Output the (x, y) coordinate of the center of the cell containing the given text.  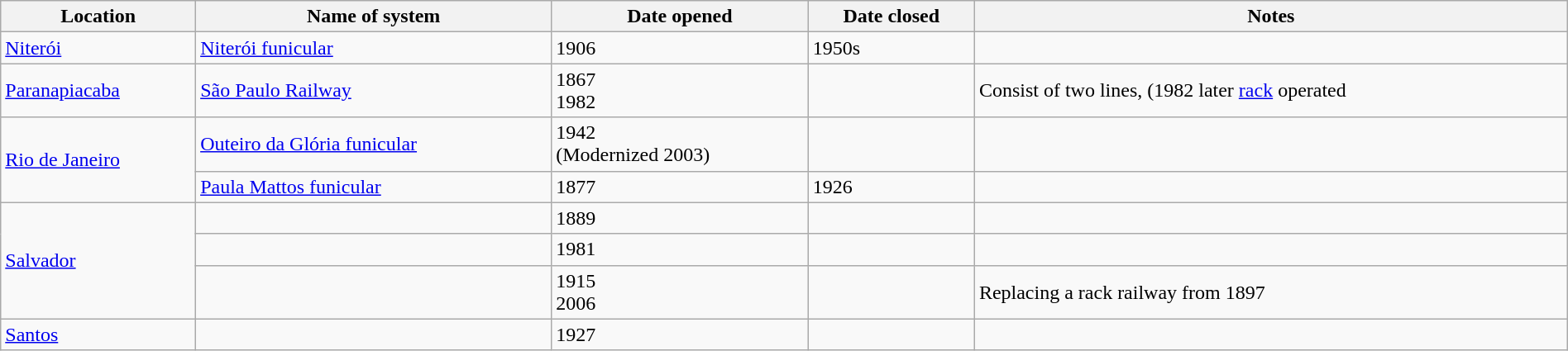
1942(Modernized 2003) (680, 144)
1926 (892, 187)
Paranapiacaba (98, 91)
19152006 (680, 292)
Paula Mattos funicular (374, 187)
18671982 (680, 91)
Outeiro da Glória funicular (374, 144)
Date opened (680, 17)
Consist of two lines, (1982 later rack operated (1270, 91)
Salvador (98, 261)
Replacing a rack railway from 1897 (1270, 292)
1981 (680, 249)
1877 (680, 187)
Niterói funicular (374, 48)
Location (98, 17)
1889 (680, 218)
Niterói (98, 48)
Date closed (892, 17)
São Paulo Railway (374, 91)
1927 (680, 334)
Notes (1270, 17)
Santos (98, 334)
Rio de Janeiro (98, 160)
1906 (680, 48)
1950s (892, 48)
Name of system (374, 17)
